For the text-containing cell, return its midpoint in (x, y) coordinate format. 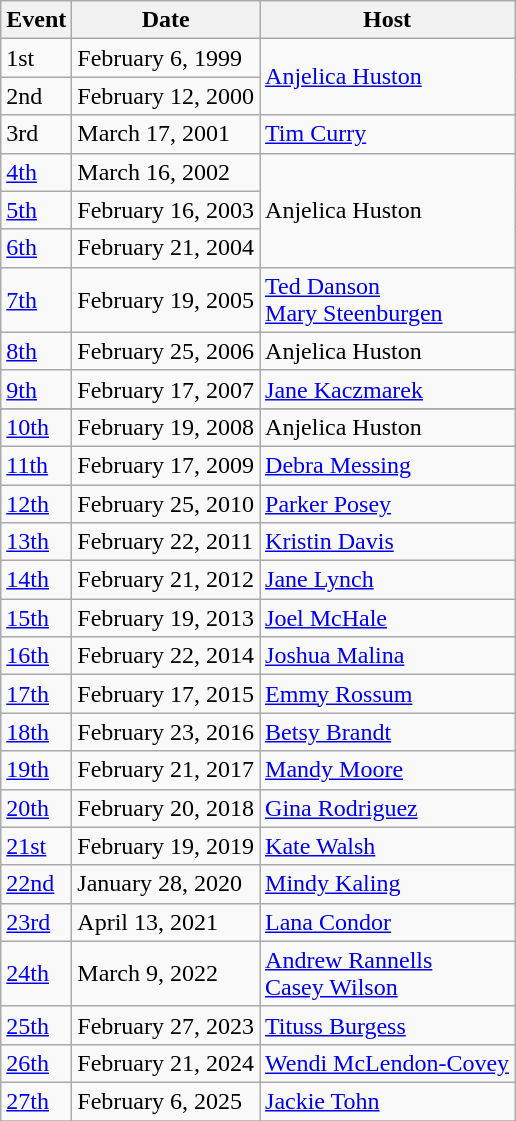
13th (36, 542)
7th (36, 300)
Lana Condor (388, 922)
April 13, 2021 (166, 922)
2nd (36, 96)
Host (388, 20)
Gina Rodriguez (388, 808)
February 27, 2023 (166, 1025)
March 17, 2001 (166, 134)
Debra Messing (388, 465)
Joshua Malina (388, 656)
4th (36, 172)
February 21, 2004 (166, 248)
18th (36, 732)
February 23, 2016 (166, 732)
Wendi McLendon-Covey (388, 1063)
Jane Lynch (388, 580)
20th (36, 808)
Betsy Brandt (388, 732)
Event (36, 20)
February 6, 1999 (166, 58)
Ted Danson Mary Steenburgen (388, 300)
15th (36, 618)
Mandy Moore (388, 770)
Mindy Kaling (388, 884)
February 17, 2009 (166, 465)
February 6, 2025 (166, 1101)
Joel McHale (388, 618)
8th (36, 351)
Kate Walsh (388, 846)
Tituss Burgess (388, 1025)
February 22, 2014 (166, 656)
22nd (36, 884)
26th (36, 1063)
February 16, 2003 (166, 210)
February 19, 2005 (166, 300)
1st (36, 58)
February 21, 2012 (166, 580)
Date (166, 20)
Jackie Tohn (388, 1101)
February 21, 2024 (166, 1063)
21st (36, 846)
February 17, 2007 (166, 389)
February 19, 2008 (166, 427)
Emmy Rossum (388, 694)
5th (36, 210)
February 19, 2013 (166, 618)
February 25, 2010 (166, 503)
Andrew Rannells Casey Wilson (388, 974)
February 22, 2011 (166, 542)
24th (36, 974)
14th (36, 580)
Parker Posey (388, 503)
Kristin Davis (388, 542)
16th (36, 656)
February 25, 2006 (166, 351)
6th (36, 248)
19th (36, 770)
12th (36, 503)
Tim Curry (388, 134)
27th (36, 1101)
25th (36, 1025)
10th (36, 427)
February 17, 2015 (166, 694)
11th (36, 465)
March 9, 2022 (166, 974)
Jane Kaczmarek (388, 389)
3rd (36, 134)
February 19, 2019 (166, 846)
9th (36, 389)
23rd (36, 922)
17th (36, 694)
January 28, 2020 (166, 884)
March 16, 2002 (166, 172)
February 12, 2000 (166, 96)
February 21, 2017 (166, 770)
February 20, 2018 (166, 808)
